Return the (X, Y) coordinate for the center point of the cell that contains the specified text.  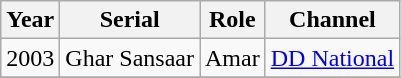
DD National (332, 58)
Role (233, 20)
Channel (332, 20)
Serial (130, 20)
Amar (233, 58)
2003 (30, 58)
Year (30, 20)
Ghar Sansaar (130, 58)
